Detect which cell encompasses the target text, then output its (x, y) center coordinate. 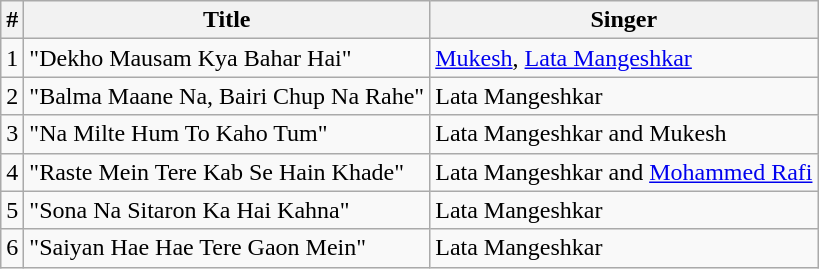
"Dekho Mausam Kya Bahar Hai" (227, 58)
"Saiyan Hae Hae Tere Gaon Mein" (227, 248)
1 (12, 58)
"Raste Mein Tere Kab Se Hain Khade" (227, 172)
6 (12, 248)
Mukesh, Lata Mangeshkar (624, 58)
Lata Mangeshkar and Mukesh (624, 134)
5 (12, 210)
"Na Milte Hum To Kaho Tum" (227, 134)
Lata Mangeshkar and Mohammed Rafi (624, 172)
# (12, 20)
2 (12, 96)
"Sona Na Sitaron Ka Hai Kahna" (227, 210)
3 (12, 134)
"Balma Maane Na, Bairi Chup Na Rahe" (227, 96)
4 (12, 172)
Singer (624, 20)
Title (227, 20)
